For the text-containing cell, return its midpoint in [x, y] coordinate format. 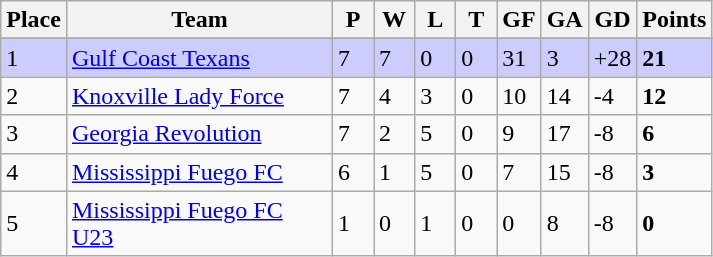
31 [519, 58]
Knoxville Lady Force [199, 96]
10 [519, 96]
12 [674, 96]
9 [519, 134]
17 [564, 134]
8 [564, 224]
W [394, 20]
21 [674, 58]
P [354, 20]
Team [199, 20]
Gulf Coast Texans [199, 58]
GD [612, 20]
T [476, 20]
Points [674, 20]
-4 [612, 96]
Place [34, 20]
14 [564, 96]
GF [519, 20]
L [436, 20]
Georgia Revolution [199, 134]
Mississippi Fuego FC [199, 172]
+28 [612, 58]
15 [564, 172]
Mississippi Fuego FC U23 [199, 224]
GA [564, 20]
